Find where the given text appears and provide that cell's center as [x, y] coordinate. 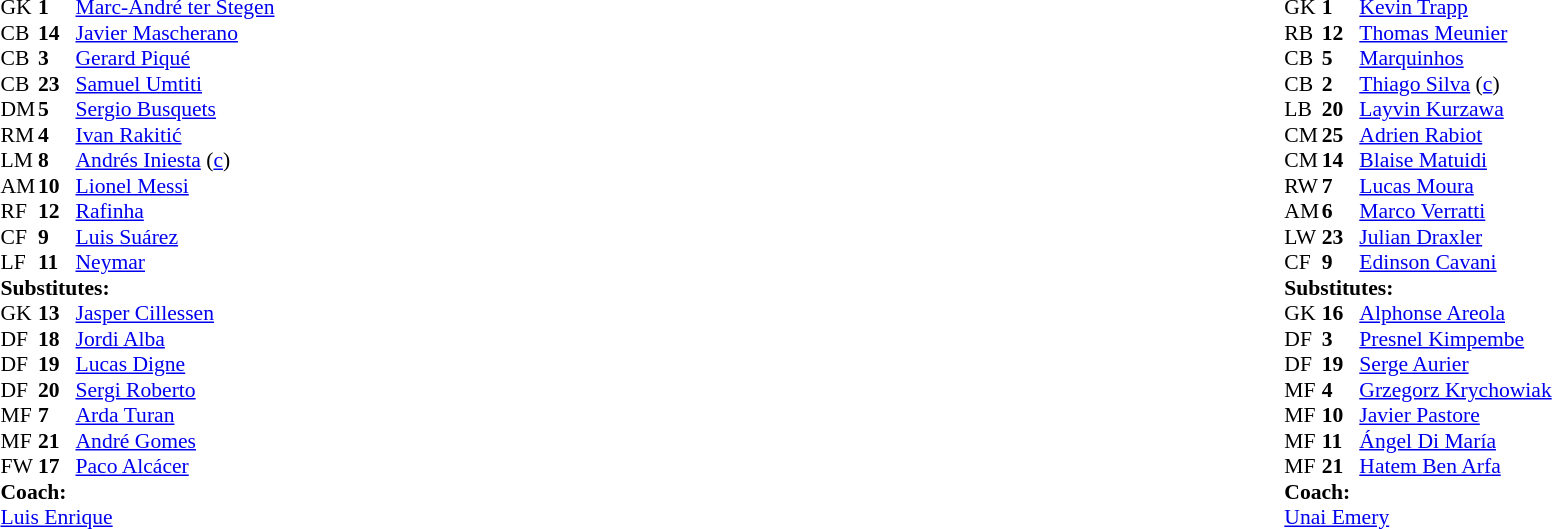
Alphonse Areola [1455, 313]
Javier Pastore [1455, 415]
Lucas Digne [176, 365]
Luis Suárez [176, 237]
Layvin Kurzawa [1455, 109]
Lionel Messi [176, 186]
Jasper Cillessen [176, 313]
Julian Draxler [1455, 237]
Adrien Rabiot [1455, 135]
FW [19, 467]
Sergi Roberto [176, 390]
Lucas Moura [1455, 186]
Samuel Umtiti [176, 84]
LM [19, 161]
Edinson Cavani [1455, 263]
Andrés Iniesta (c) [176, 161]
Hatem Ben Arfa [1455, 467]
RM [19, 135]
6 [1341, 211]
Ivan Rakitić [176, 135]
Ángel Di María [1455, 441]
Rafinha [176, 211]
RF [19, 211]
8 [57, 161]
RW [1303, 186]
LW [1303, 237]
17 [57, 467]
Neymar [176, 263]
Gerard Piqué [176, 59]
Thomas Meunier [1455, 33]
Marco Verratti [1455, 211]
16 [1341, 313]
Jordi Alba [176, 339]
Javier Mascherano [176, 33]
LB [1303, 109]
Blaise Matuidi [1455, 161]
Paco Alcácer [176, 467]
13 [57, 313]
Presnel Kimpembe [1455, 339]
LF [19, 263]
Sergio Busquets [176, 109]
18 [57, 339]
Serge Aurier [1455, 365]
André Gomes [176, 441]
Arda Turan [176, 415]
DM [19, 109]
2 [1341, 84]
Grzegorz Krychowiak [1455, 390]
Marquinhos [1455, 59]
Thiago Silva (c) [1455, 84]
25 [1341, 135]
RB [1303, 33]
